Find where the given text appears and provide that cell's center as (X, Y) coordinate. 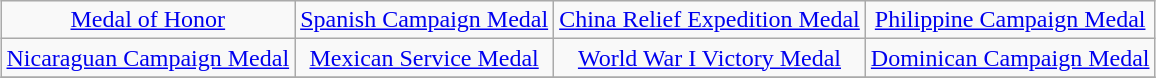
World War I Victory Medal (710, 58)
Mexican Service Medal (424, 58)
China Relief Expedition Medal (710, 20)
Philippine Campaign Medal (1010, 20)
Nicaraguan Campaign Medal (148, 58)
Spanish Campaign Medal (424, 20)
Dominican Campaign Medal (1010, 58)
Medal of Honor (148, 20)
